Detect which cell encompasses the target text, then output its (x, y) center coordinate. 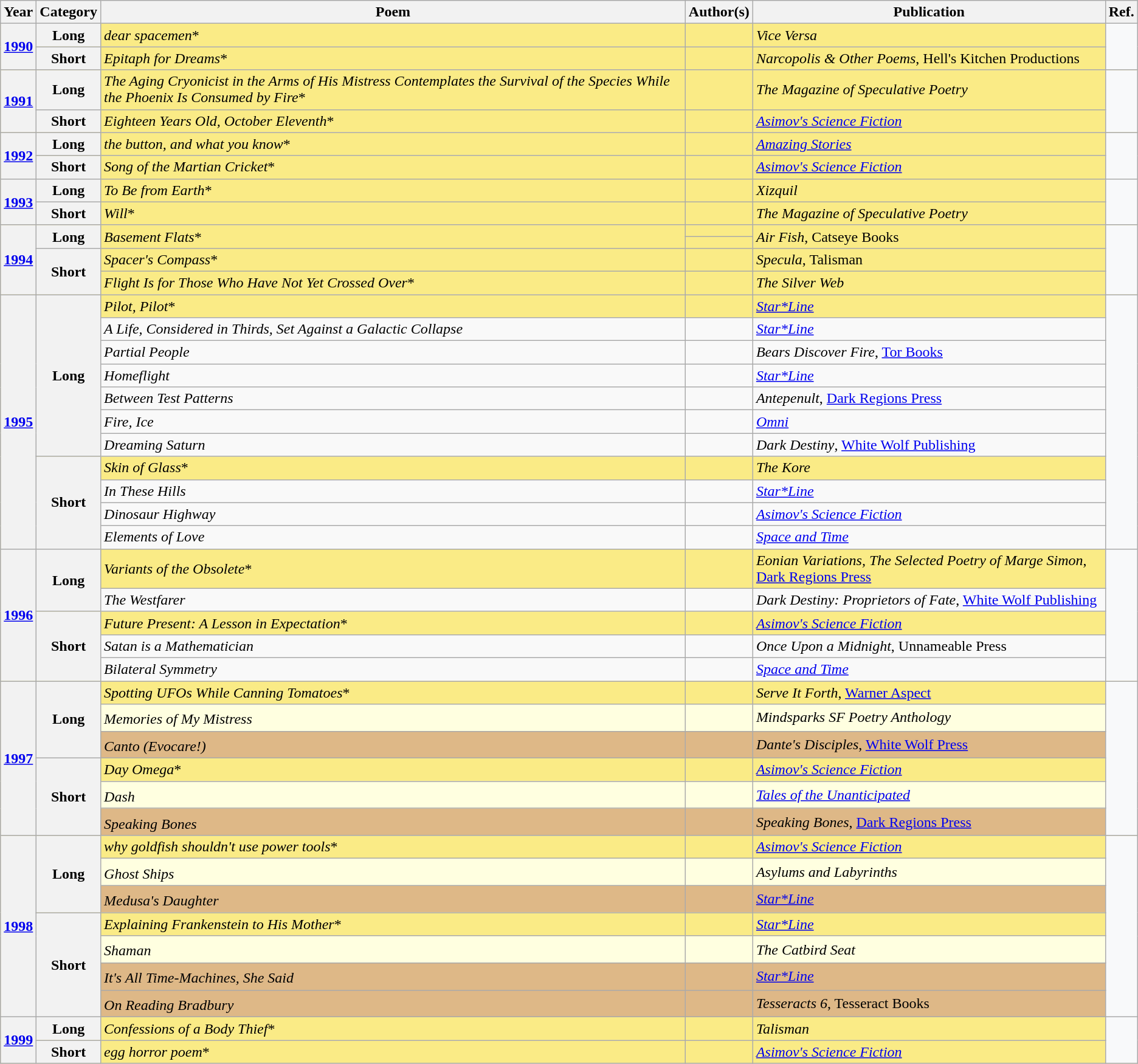
Between Test Patterns (393, 399)
Narcopolis & Other Poems, Hell's Kitchen Productions (929, 58)
Explaining Frankenstein to His Mother* (393, 924)
Pilot, Pilot* (393, 306)
egg horror poem* (393, 1052)
The Catbird Seat (929, 949)
Tesseracts 6, Tesseract Books (929, 1004)
Tales of the Unanticipated (929, 795)
Will* (393, 213)
The Kore (929, 468)
Air Fish, Catseye Books (929, 236)
Spacer's Compass* (393, 259)
Speaking Bones, Dark Regions Press (929, 822)
Eonian Variations, The Selected Poetry of Marge Simon, Dark Regions Press (929, 569)
The Silver Web (929, 283)
The Westfarer (393, 600)
Omni (929, 422)
Once Upon a Midnight, Unnameable Press (929, 646)
why goldfish shouldn't use power tools* (393, 847)
A Life, Considered in Thirds, Set Against a Galactic Collapse (393, 329)
In These Hills (393, 491)
Dark Destiny: Proprietors of Fate, White Wolf Publishing (929, 600)
1990 (18, 47)
Bilateral Symmetry (393, 669)
Spotting UFOs While Canning Tomatoes* (393, 692)
1993 (18, 202)
To Be from Earth* (393, 190)
Dark Destiny, White Wolf Publishing (929, 445)
Ghost Ships (393, 873)
Dinosaur Highway (393, 514)
Mindsparks SF Poetry Anthology (929, 718)
Day Omega* (393, 770)
Skin of Glass* (393, 468)
the button, and what you know* (393, 144)
1995 (18, 422)
Talisman (929, 1029)
Confessions of a Body Thief* (393, 1029)
1992 (18, 156)
Partial People (393, 352)
Canto (Evocare!) (393, 745)
1996 (18, 615)
1999 (18, 1040)
Flight Is for Those Who Have Not Yet Crossed Over* (393, 283)
1994 (18, 259)
Homeflight (393, 376)
dear spacemen* (393, 35)
1998 (18, 926)
It's All Time-Machines, She Said (393, 977)
Bears Discover Fire, Tor Books (929, 352)
Elements of Love (393, 537)
Shaman (393, 949)
Serve It Forth, Warner Aspect (929, 692)
Variants of the Obsolete* (393, 569)
Dante's Disciples, White Wolf Press (929, 745)
Vice Versa (929, 35)
Eighteen Years Old, October Eleventh* (393, 121)
Future Present: A Lesson in Expectation* (393, 623)
Amazing Stories (929, 144)
Speaking Bones (393, 822)
Asylums and Labyrinths (929, 873)
Satan is a Mathematician (393, 646)
Antepenult, Dark Regions Press (929, 399)
Epitaph for Dreams* (393, 58)
Song of the Martian Cricket* (393, 167)
Specula, Talisman (929, 259)
Year (18, 12)
Dash (393, 795)
Author(s) (719, 12)
Basement Flats* (393, 236)
Publication (929, 12)
1997 (18, 758)
On Reading Bradbury (393, 1004)
The Aging Cryonicist in the Arms of His Mistress Contemplates the Survival of the Species While the Phoenix Is Consumed by Fire* (393, 90)
Category (69, 12)
Dreaming Saturn (393, 445)
Medusa's Daughter (393, 899)
Memories of My Mistress (393, 718)
1991 (18, 101)
Poem (393, 12)
Ref. (1121, 12)
Fire, Ice (393, 422)
Xizquil (929, 190)
